Identify which cell holds the provided text, then report its [x, y] central coordinate. 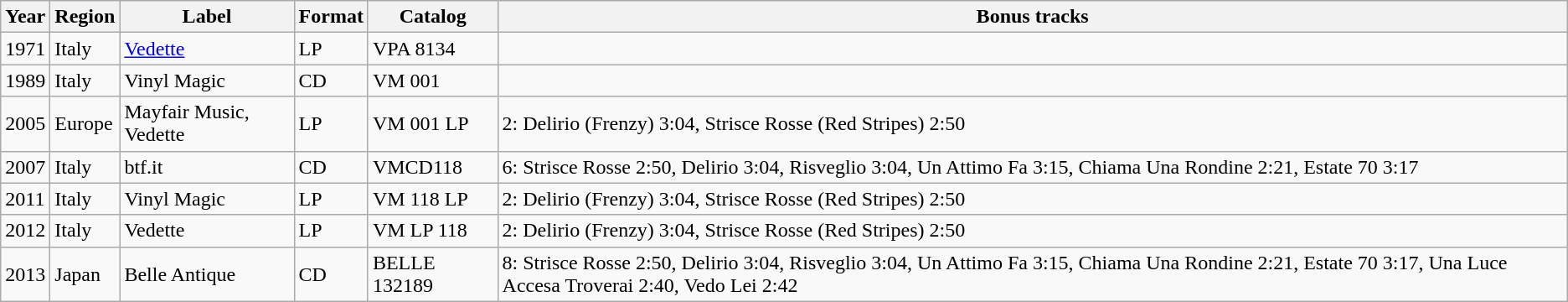
1971 [25, 49]
2013 [25, 273]
1989 [25, 81]
BELLE 132189 [432, 273]
2011 [25, 199]
btf.it [207, 167]
2005 [25, 124]
VM 001 LP [432, 124]
Region [85, 17]
VM 001 [432, 81]
2012 [25, 231]
Year [25, 17]
Belle Antique [207, 273]
6: Strisce Rosse 2:50, Delirio 3:04, Risveglio 3:04, Un Attimo Fa 3:15, Chiama Una Rondine 2:21, Estate 70 3:17 [1032, 167]
Catalog [432, 17]
VPA 8134 [432, 49]
Mayfair Music, Vedette [207, 124]
VM 118 LP [432, 199]
2007 [25, 167]
VM LP 118 [432, 231]
Format [331, 17]
Bonus tracks [1032, 17]
VMCD118 [432, 167]
Label [207, 17]
Japan [85, 273]
Europe [85, 124]
